Determine the (X, Y) coordinate at the center of the cell enclosing the given text.  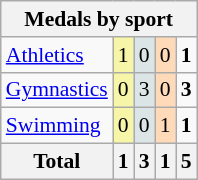
Athletics (57, 55)
5 (186, 162)
Medals by sport (99, 19)
Total (57, 162)
Swimming (57, 126)
Gymnastics (57, 90)
